Capture the cell that displays the provided text and extract its (X, Y) central coordinate. 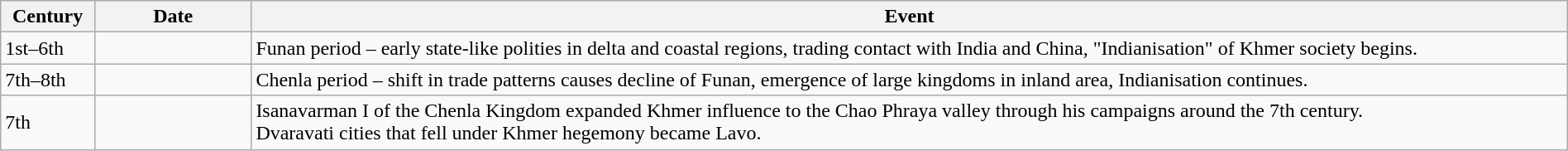
Date (172, 17)
1st–6th (48, 48)
Century (48, 17)
7th–8th (48, 80)
Funan period – early state-like polities in delta and coastal regions, trading contact with India and China, "Indianisation" of Khmer society begins. (910, 48)
Event (910, 17)
Chenla period – shift in trade patterns causes decline of Funan, emergence of large kingdoms in inland area, Indianisation continues. (910, 80)
7th (48, 123)
